Return (X, Y) of the center of cell containing provided text 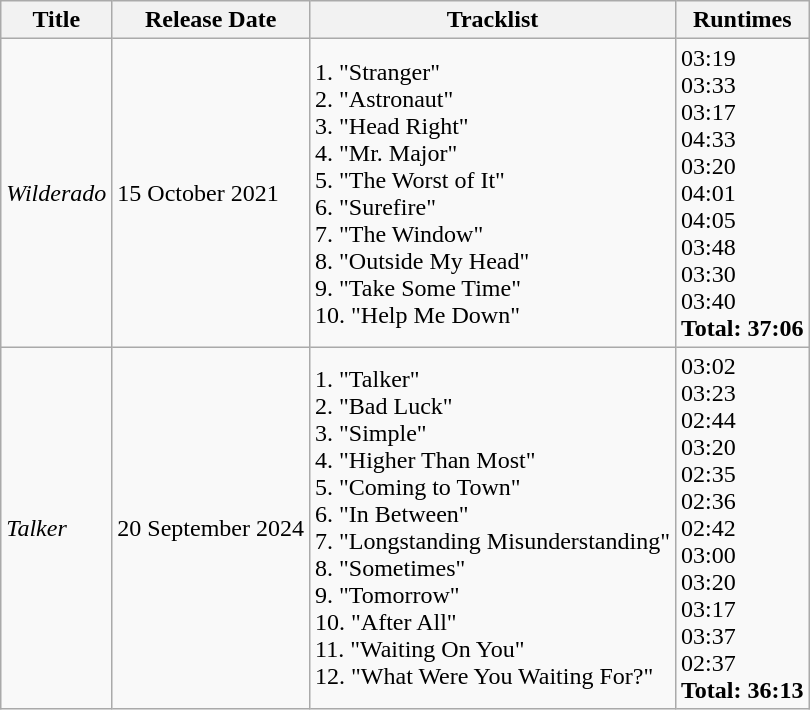
03:1903:3303:1704:3303:2004:0104:0503:4803:3003:40Total: 37:06 (742, 193)
Wilderado (56, 193)
03:0203:2302:4403:2002:3502:3602:4203:0003:2003:1703:3702:37Total: 36:13 (742, 528)
Runtimes (742, 20)
15 October 2021 (211, 193)
Tracklist (493, 20)
Talker (56, 528)
Release Date (211, 20)
20 September 2024 (211, 528)
Title (56, 20)
